From the cell containing the given text, extract its center point as [X, Y] coordinate. 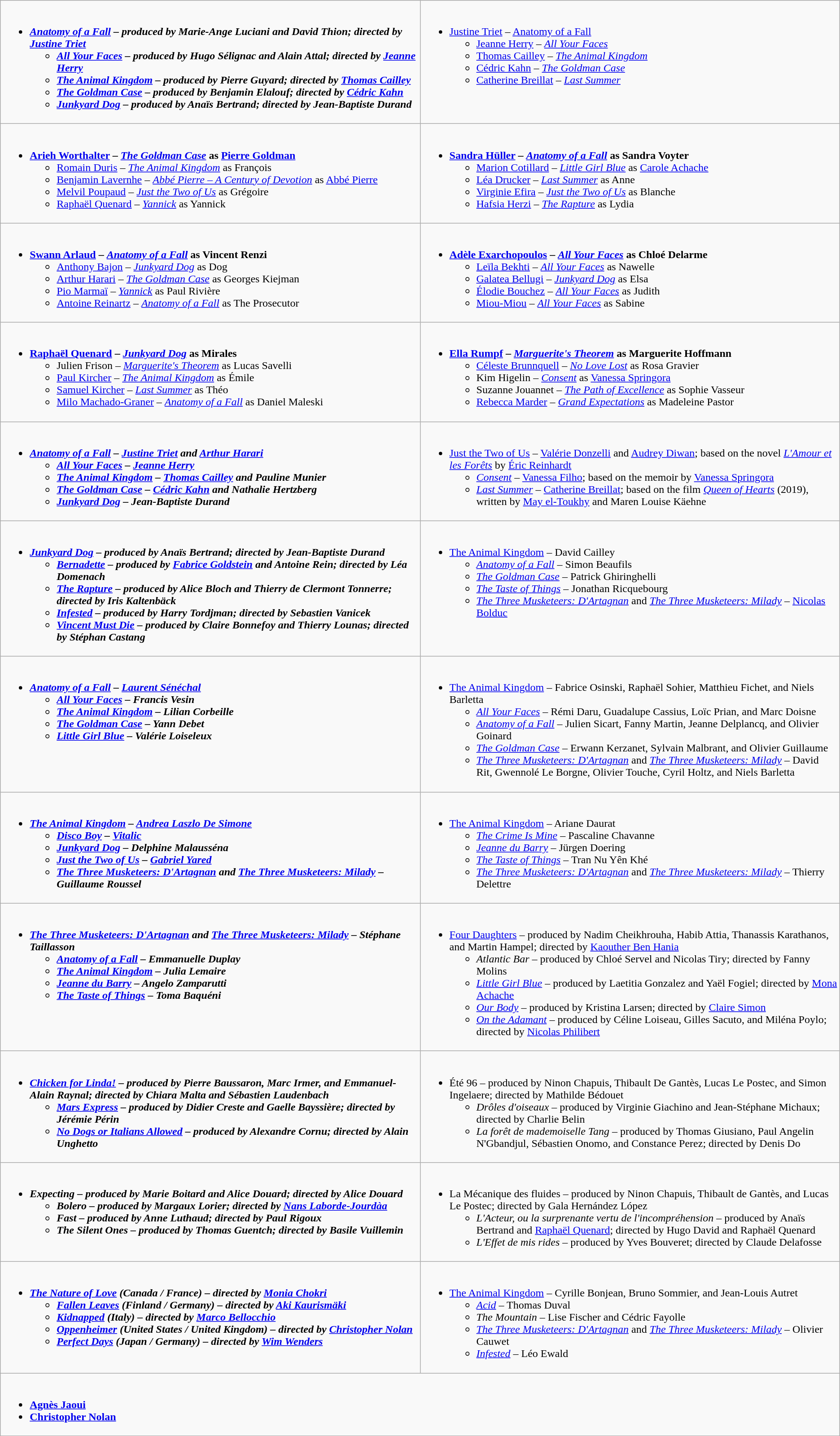
Agnès JaouiChristopher Nolan [420, 1404]
